Locate the cell with the specified text and output its (X, Y) center coordinate. 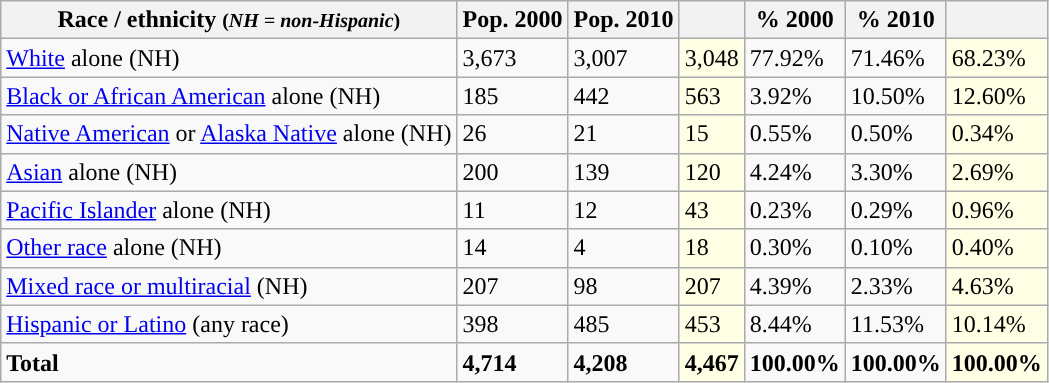
3,048 (712, 58)
15 (712, 134)
2.69% (996, 172)
4,467 (712, 362)
% 2000 (794, 20)
442 (624, 96)
Pacific Islander alone (NH) (229, 210)
0.96% (996, 210)
11 (512, 210)
4.39% (794, 286)
18 (712, 248)
Pop. 2010 (624, 20)
Asian alone (NH) (229, 172)
Native American or Alaska Native alone (NH) (229, 134)
0.10% (896, 248)
10.50% (896, 96)
Mixed race or multiracial (NH) (229, 286)
4.24% (794, 172)
398 (512, 324)
Race / ethnicity (NH = non-Hispanic) (229, 20)
0.34% (996, 134)
200 (512, 172)
12 (624, 210)
Hispanic or Latino (any race) (229, 324)
Black or African American alone (NH) (229, 96)
68.23% (996, 58)
% 2010 (896, 20)
4,208 (624, 362)
0.50% (896, 134)
43 (712, 210)
139 (624, 172)
485 (624, 324)
12.60% (996, 96)
4.63% (996, 286)
11.53% (896, 324)
3,007 (624, 58)
Total (229, 362)
3.92% (794, 96)
14 (512, 248)
98 (624, 286)
453 (712, 324)
0.55% (794, 134)
120 (712, 172)
21 (624, 134)
0.40% (996, 248)
Other race alone (NH) (229, 248)
0.30% (794, 248)
26 (512, 134)
4,714 (512, 362)
3,673 (512, 58)
Pop. 2000 (512, 20)
10.14% (996, 324)
71.46% (896, 58)
77.92% (794, 58)
4 (624, 248)
8.44% (794, 324)
2.33% (896, 286)
185 (512, 96)
0.29% (896, 210)
White alone (NH) (229, 58)
0.23% (794, 210)
563 (712, 96)
3.30% (896, 172)
